Identify which cell holds the provided text, then report its (X, Y) central coordinate. 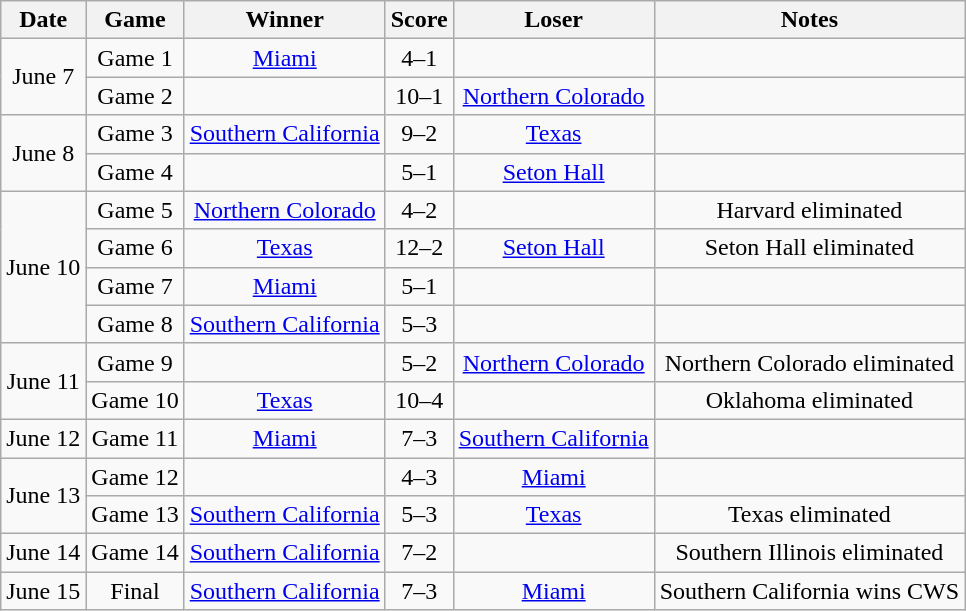
June 11 (44, 381)
Northern Colorado eliminated (809, 362)
9–2 (419, 134)
Game 1 (135, 58)
Game 11 (135, 438)
Game 14 (135, 553)
June 15 (44, 591)
Game 5 (135, 210)
Game (135, 20)
June 14 (44, 553)
5–2 (419, 362)
Date (44, 20)
Texas eliminated (809, 515)
Southern Illinois eliminated (809, 553)
Game 13 (135, 515)
10–4 (419, 400)
Notes (809, 20)
12–2 (419, 248)
June 7 (44, 77)
10–1 (419, 96)
7–2 (419, 553)
Southern California wins CWS (809, 591)
Harvard eliminated (809, 210)
Loser (554, 20)
4–3 (419, 477)
Game 6 (135, 248)
June 12 (44, 438)
Game 7 (135, 286)
June 10 (44, 267)
Game 2 (135, 96)
4–2 (419, 210)
Oklahoma eliminated (809, 400)
Seton Hall eliminated (809, 248)
Game 12 (135, 477)
Game 8 (135, 324)
Winner (284, 20)
June 13 (44, 496)
4–1 (419, 58)
Game 9 (135, 362)
Score (419, 20)
June 8 (44, 153)
Game 4 (135, 172)
Game 10 (135, 400)
Final (135, 591)
Game 3 (135, 134)
